Return (X, Y) of the center of cell containing provided text 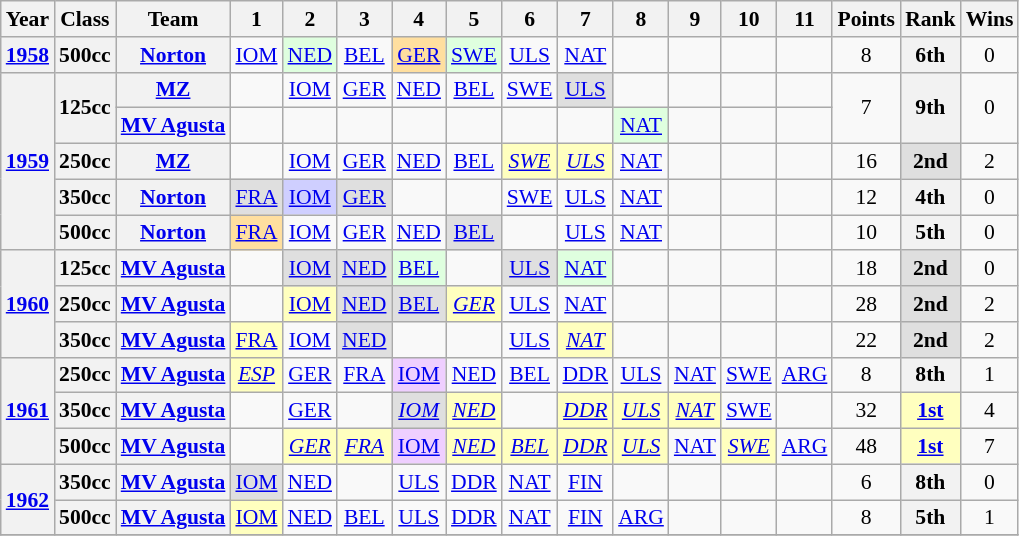
3 (364, 19)
4th (930, 197)
9 (695, 19)
1959 (28, 161)
16 (866, 162)
1958 (28, 55)
28 (866, 304)
6th (930, 55)
48 (866, 447)
Team (174, 19)
Wins (990, 19)
32 (866, 411)
9th (930, 108)
Class (85, 19)
1960 (28, 304)
Points (866, 19)
1962 (28, 500)
1961 (28, 410)
Rank (930, 19)
ESP (256, 375)
18 (866, 269)
12 (866, 197)
22 (866, 340)
Year (28, 19)
5 (474, 19)
11 (805, 19)
